From the cell containing the given text, extract its center point as (x, y) coordinate. 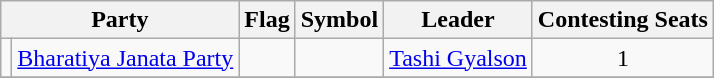
Contesting Seats (622, 20)
Flag (267, 20)
Party (120, 20)
Symbol (339, 20)
Leader (458, 20)
Bharatiya Janata Party (126, 58)
1 (622, 58)
Tashi Gyalson (458, 58)
